Extract the [x, y] coordinate from the center of the cell holding the provided text.  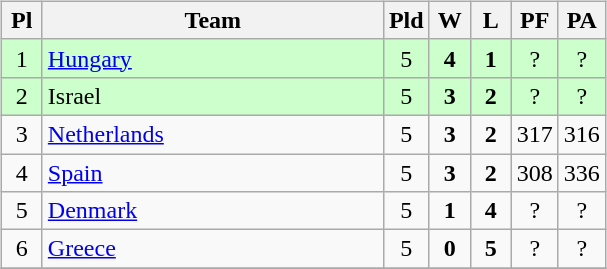
6 [22, 249]
Greece [212, 249]
Israel [212, 96]
PF [534, 20]
W [450, 20]
Pl [22, 20]
Netherlands [212, 134]
L [490, 20]
0 [450, 249]
Pld [406, 20]
317 [534, 134]
Denmark [212, 211]
PA [582, 20]
Spain [212, 173]
316 [582, 134]
Hungary [212, 58]
336 [582, 173]
Team [212, 20]
308 [534, 173]
